Capture the cell that displays the provided text and extract its (X, Y) central coordinate. 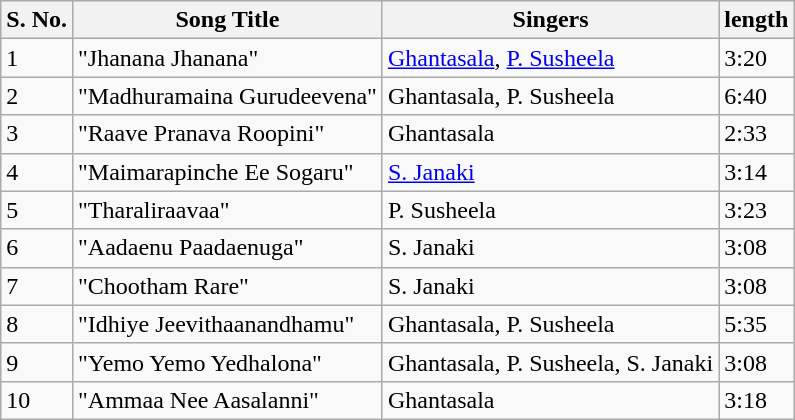
"Chootham Rare" (227, 286)
"Ammaa Nee Aasalanni" (227, 400)
3:20 (756, 58)
3:18 (756, 400)
"Yemo Yemo Yedhalona" (227, 362)
7 (37, 286)
Song Title (227, 20)
3 (37, 134)
2:33 (756, 134)
S. No. (37, 20)
3:23 (756, 210)
"Raave Pranava Roopini" (227, 134)
"Maimarapinche Ee Sogaru" (227, 172)
6:40 (756, 96)
"Tharaliraavaa" (227, 210)
4 (37, 172)
5:35 (756, 324)
Ghantasala, P. Susheela, S. Janaki (550, 362)
"Aadaenu Paadaenuga" (227, 248)
3:14 (756, 172)
6 (37, 248)
P. Susheela (550, 210)
"Jhanana Jhanana" (227, 58)
10 (37, 400)
5 (37, 210)
9 (37, 362)
"Idhiye Jeevithaanandhamu" (227, 324)
1 (37, 58)
length (756, 20)
8 (37, 324)
"Madhuramaina Gurudeevena" (227, 96)
2 (37, 96)
Singers (550, 20)
